Identify which cell holds the provided text, then report its (X, Y) central coordinate. 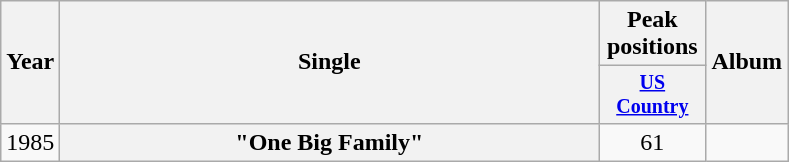
Peak positions (652, 34)
Year (30, 62)
Album (747, 62)
61 (652, 142)
Single (330, 62)
1985 (30, 142)
US Country (652, 94)
"One Big Family" (330, 142)
